Extract the (X, Y) coordinate from the center of the cell holding the provided text.  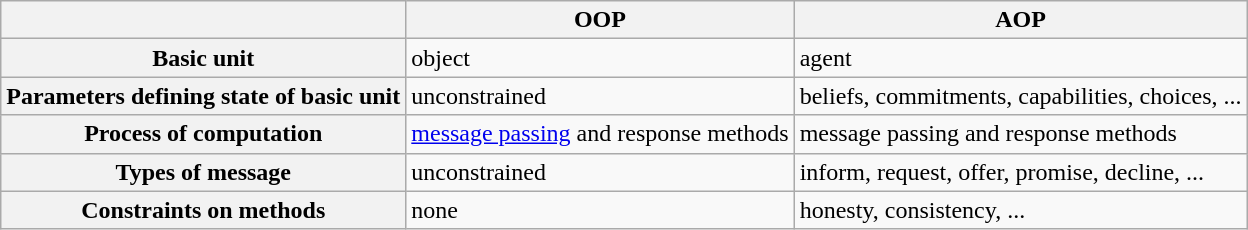
none (600, 210)
Parameters defining state of basic unit (204, 96)
Basic unit (204, 58)
inform, request, offer, promise, decline, ... (1020, 172)
Types of message (204, 172)
Process of computation (204, 134)
agent (1020, 58)
beliefs, commitments, capabilities, choices, ... (1020, 96)
AOP (1020, 20)
Constraints on methods (204, 210)
OOP (600, 20)
object (600, 58)
honesty, consistency, ... (1020, 210)
